For the text-containing cell, return its midpoint in [X, Y] coordinate format. 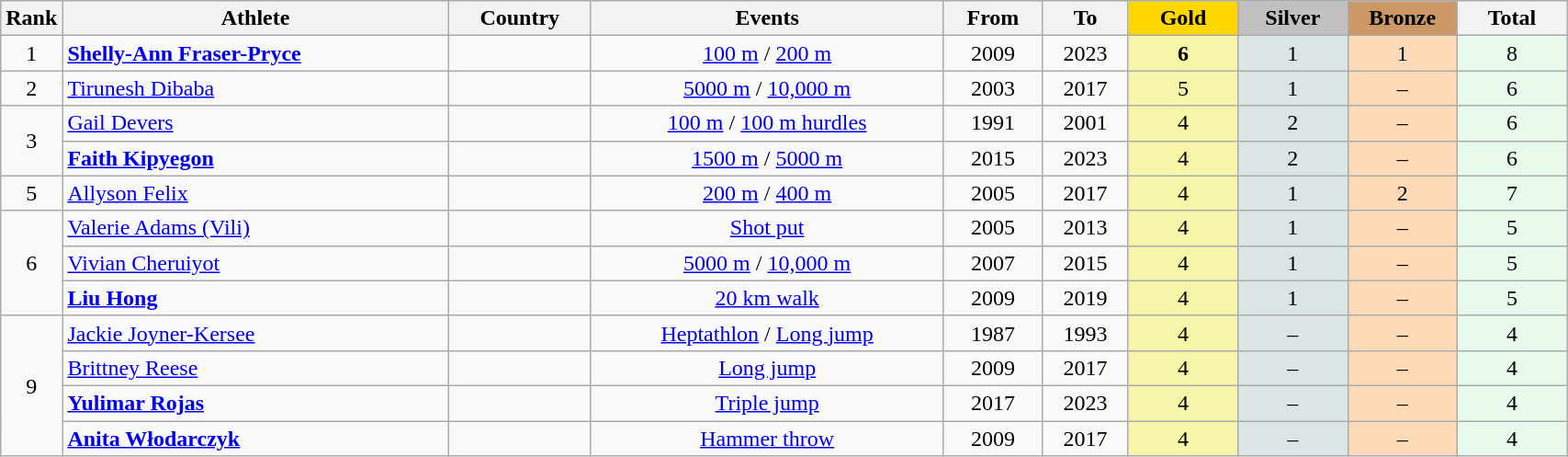
Athlete [255, 18]
Rank [31, 18]
Heptathlon / Long jump [767, 333]
100 m / 200 m [767, 53]
1987 [993, 333]
Gold [1183, 18]
9 [31, 385]
Allyson Felix [255, 193]
2001 [1086, 123]
7 [1512, 193]
Total [1512, 18]
Hammer throw [767, 439]
2003 [993, 88]
From [993, 18]
Vivian Cheruiyot [255, 263]
Anita Włodarczyk [255, 439]
200 m / 400 m [767, 193]
Events [767, 18]
Shot put [767, 228]
Tirunesh Dibaba [255, 88]
To [1086, 18]
2007 [993, 263]
1991 [993, 123]
1993 [1086, 333]
2013 [1086, 228]
Long jump [767, 368]
Silver [1293, 18]
20 km walk [767, 298]
Faith Kipyegon [255, 158]
2019 [1086, 298]
Brittney Reese [255, 368]
100 m / 100 m hurdles [767, 123]
Liu Hong [255, 298]
Shelly-Ann Fraser-Pryce [255, 53]
8 [1512, 53]
Bronze [1402, 18]
3 [31, 141]
Valerie Adams (Vili) [255, 228]
Country [520, 18]
Triple jump [767, 403]
1500 m / 5000 m [767, 158]
Yulimar Rojas [255, 403]
Jackie Joyner-Kersee [255, 333]
Gail Devers [255, 123]
